Find where the given text appears and provide that cell's center as (X, Y) coordinate. 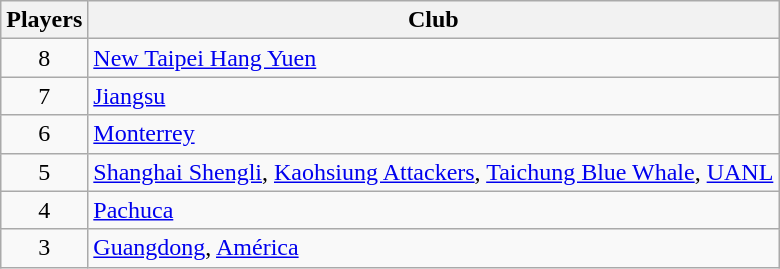
7 (44, 96)
6 (44, 134)
Monterrey (434, 134)
New Taipei Hang Yuen (434, 58)
Jiangsu (434, 96)
3 (44, 248)
Club (434, 20)
Players (44, 20)
Guangdong, América (434, 248)
8 (44, 58)
Pachuca (434, 210)
5 (44, 172)
Shanghai Shengli, Kaohsiung Attackers, Taichung Blue Whale, UANL (434, 172)
4 (44, 210)
